Provide the (X, Y) coordinate of the cell's center where the given text is located.  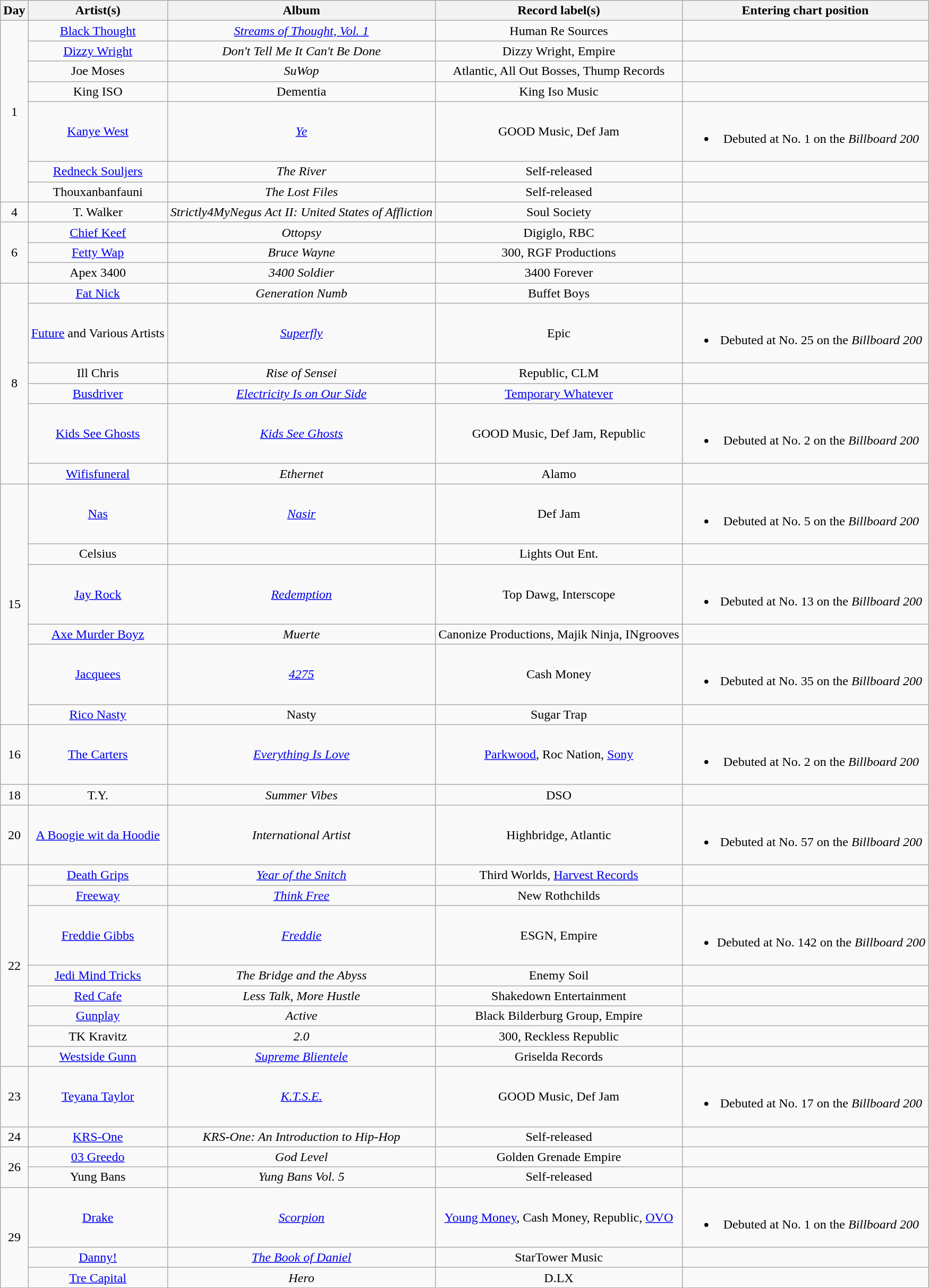
Yung Bans Vol. 5 (302, 1177)
Epic (559, 334)
Westside Gunn (98, 1056)
Cash Money (559, 675)
Dementia (302, 91)
Dizzy Wright, Empire (559, 51)
Highbridge, Atlantic (559, 835)
Nas (98, 514)
Jedi Mind Tricks (98, 976)
Year of the Snitch (302, 875)
Buffet Boys (559, 293)
Don't Tell Me It Can't Be Done (302, 51)
Summer Vibes (302, 795)
The River (302, 172)
Superfly (302, 334)
Axe Murder Boyz (98, 634)
The Bridge and the Abyss (302, 976)
Busdriver (98, 394)
Yung Bans (98, 1177)
29 (14, 1238)
The Carters (98, 754)
Album (302, 11)
26 (14, 1167)
ESGN, Empire (559, 936)
Less Talk, More Hustle (302, 996)
Hero (302, 1277)
Debuted at No. 13 on the Billboard 200 (805, 594)
Wifisfuneral (98, 474)
3400 Forever (559, 272)
Sugar Trap (559, 714)
16 (14, 754)
Debuted at No. 142 on the Billboard 200 (805, 936)
KRS-One: An Introduction to Hip-Hop (302, 1137)
TK Kravitz (98, 1036)
Death Grips (98, 875)
Freddie (302, 936)
Debuted at No. 17 on the Billboard 200 (805, 1096)
Drake (98, 1217)
Teyana Taylor (98, 1096)
Gunplay (98, 1016)
Top Dawg, Interscope (559, 594)
Future and Various Artists (98, 334)
Ottopsy (302, 232)
Nasir (302, 514)
Thouxanbanfauni (98, 192)
Record label(s) (559, 11)
3400 Soldier (302, 272)
Strictly4MyNegus Act II: United States of Affliction (302, 212)
The Lost Files (302, 192)
Artist(s) (98, 11)
Freeway (98, 895)
23 (14, 1096)
Parkwood, Roc Nation, Sony (559, 754)
International Artist (302, 835)
Think Free (302, 895)
Dizzy Wright (98, 51)
A Boogie wit da Hoodie (98, 835)
18 (14, 795)
6 (14, 252)
Ethernet (302, 474)
Ye (302, 132)
Entering chart position (805, 11)
Debuted at No. 57 on the Billboard 200 (805, 835)
Danny! (98, 1257)
Debuted at No. 35 on the Billboard 200 (805, 675)
Generation Numb (302, 293)
KRS-One (98, 1137)
Young Money, Cash Money, Republic, OVO (559, 1217)
15 (14, 604)
Rico Nasty (98, 714)
Streams of Thought, Vol. 1 (302, 31)
T.Y. (98, 795)
GOOD Music, Def Jam, Republic (559, 433)
300, Reckless Republic (559, 1036)
1 (14, 112)
Jacquees (98, 675)
20 (14, 835)
DSO (559, 795)
Rise of Sensei (302, 373)
D.LX (559, 1277)
Soul Society (559, 212)
Black Bilderburg Group, Empire (559, 1016)
Digiglo, RBC (559, 232)
Alamo (559, 474)
Jay Rock (98, 594)
22 (14, 966)
Fat Nick (98, 293)
King ISO (98, 91)
Black Thought (98, 31)
Celsius (98, 554)
Lights Out Ent. (559, 554)
Ill Chris (98, 373)
Supreme Blientele (302, 1056)
24 (14, 1137)
Electricity Is on Our Side (302, 394)
2.0 (302, 1036)
Def Jam (559, 514)
Shakedown Entertainment (559, 996)
God Level (302, 1157)
Third Worlds, Harvest Records (559, 875)
03 Greedo (98, 1157)
Day (14, 11)
Muerte (302, 634)
T. Walker (98, 212)
Debuted at No. 5 on the Billboard 200 (805, 514)
Bruce Wayne (302, 252)
Scorpion (302, 1217)
New Rothchilds (559, 895)
Chief Keef (98, 232)
Temporary Whatever (559, 394)
Nasty (302, 714)
Human Re Sources (559, 31)
Redneck Souljers (98, 172)
Debuted at No. 25 on the Billboard 200 (805, 334)
Canonize Productions, Majik Ninja, INgrooves (559, 634)
Fetty Wap (98, 252)
Apex 3400 (98, 272)
300, RGF Productions (559, 252)
Enemy Soil (559, 976)
Red Cafe (98, 996)
Golden Grenade Empire (559, 1157)
Freddie Gibbs (98, 936)
8 (14, 383)
Active (302, 1016)
4 (14, 212)
Tre Capital (98, 1277)
SuWop (302, 71)
Joe Moses (98, 71)
Griselda Records (559, 1056)
Everything Is Love (302, 754)
StarTower Music (559, 1257)
Kanye West (98, 132)
The Book of Daniel (302, 1257)
Atlantic, All Out Bosses, Thump Records (559, 71)
King Iso Music (559, 91)
Republic, CLM (559, 373)
4275 (302, 675)
K.T.S.E. (302, 1096)
Redemption (302, 594)
